Return [x, y] of the center of cell containing provided text 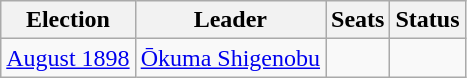
Status [428, 20]
Leader [230, 20]
Seats [358, 20]
Election [68, 20]
August 1898 [68, 58]
Ōkuma Shigenobu [230, 58]
